For the text-containing cell, return its midpoint in (x, y) coordinate format. 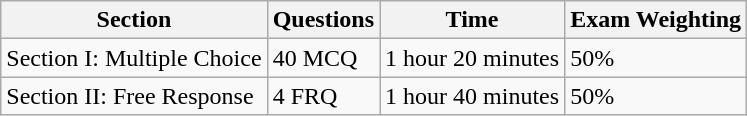
Questions (323, 20)
1 hour 40 minutes (472, 96)
Time (472, 20)
Section (134, 20)
4 FRQ (323, 96)
Exam Weighting (656, 20)
1 hour 20 minutes (472, 58)
Section I: Multiple Choice (134, 58)
Section II: Free Response (134, 96)
40 MCQ (323, 58)
